Provide the (X, Y) coordinate of the cell's center where the given text is located.  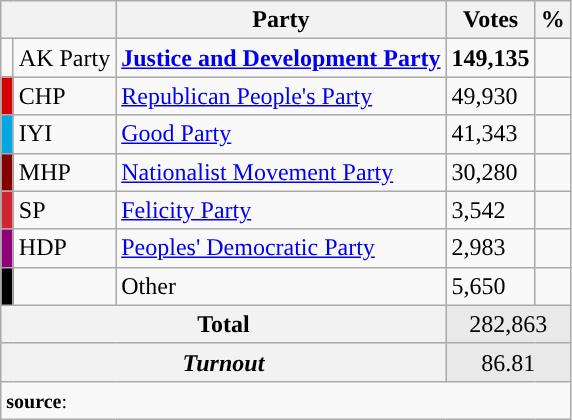
86.81 (508, 362)
AK Party (64, 58)
Nationalist Movement Party (281, 172)
49,930 (490, 96)
Peoples' Democratic Party (281, 248)
Votes (490, 20)
30,280 (490, 172)
Felicity Party (281, 210)
CHP (64, 96)
5,650 (490, 286)
Total (224, 324)
149,135 (490, 58)
Other (281, 286)
source: (286, 400)
41,343 (490, 134)
SP (64, 210)
IYI (64, 134)
Justice and Development Party (281, 58)
2,983 (490, 248)
MHP (64, 172)
Good Party (281, 134)
282,863 (508, 324)
Party (281, 20)
% (552, 20)
Republican People's Party (281, 96)
HDP (64, 248)
Turnout (224, 362)
3,542 (490, 210)
